Return (X, Y) of the center of cell containing provided text 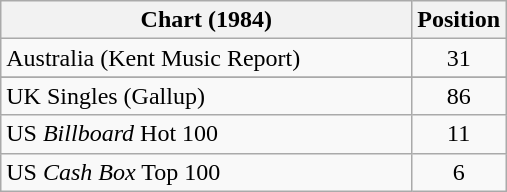
11 (459, 134)
Australia (Kent Music Report) (206, 58)
UK Singles (Gallup) (206, 96)
US Billboard Hot 100 (206, 134)
6 (459, 172)
31 (459, 58)
Position (459, 20)
US Cash Box Top 100 (206, 172)
86 (459, 96)
Chart (1984) (206, 20)
